Extract the [X, Y] coordinate from the center of the cell holding the provided text.  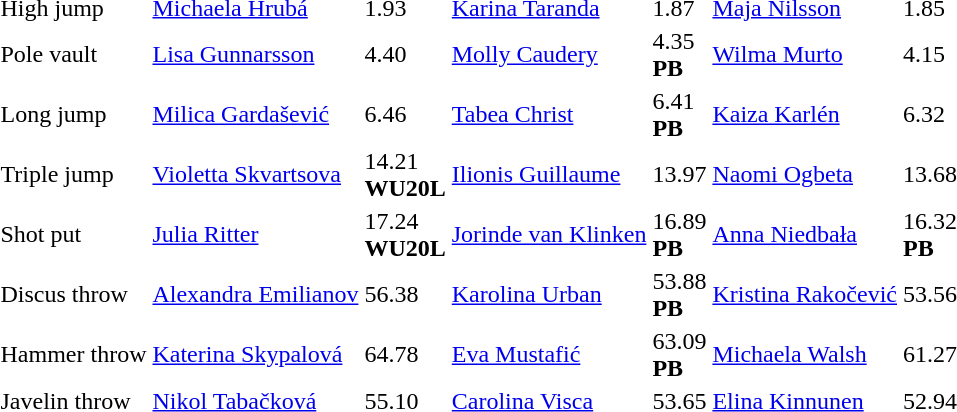
Anna Niedbała [805, 234]
Molly Caudery [549, 54]
63.09PB [680, 354]
Wilma Murto [805, 54]
16.89PB [680, 234]
14.21WU20L [405, 174]
Lisa Gunnarsson [256, 54]
Kristina Rakočević [805, 294]
4.40 [405, 54]
Violetta Skvartsova [256, 174]
6.46 [405, 114]
Ilionis Guillaume [549, 174]
Jorinde van Klinken [549, 234]
Julia Ritter [256, 234]
13.97 [680, 174]
53.88PB [680, 294]
Eva Mustafić [549, 354]
Karolina Urban [549, 294]
6.41PB [680, 114]
4.35PB [680, 54]
Katerina Skypalová [256, 354]
Kaiza Karlén [805, 114]
Tabea Christ [549, 114]
56.38 [405, 294]
Alexandra Emilianov [256, 294]
Naomi Ogbeta [805, 174]
64.78 [405, 354]
Milica Gardašević [256, 114]
17.24WU20L [405, 234]
Michaela Walsh [805, 354]
